Identify which cell holds the provided text, then report its [x, y] central coordinate. 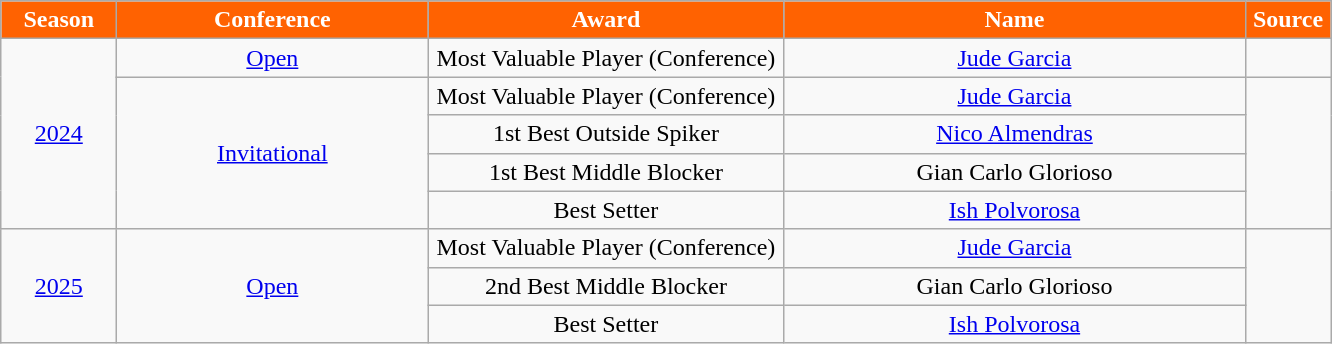
Invitational [272, 153]
Source [1288, 20]
Name [1014, 20]
Nico Almendras [1014, 134]
2025 [59, 286]
1st Best Outside Spiker [606, 134]
Season [59, 20]
Award [606, 20]
1st Best Middle Blocker [606, 172]
2nd Best Middle Blocker [606, 286]
Conference [272, 20]
2024 [59, 134]
